Return the [X, Y] coordinate for the center point of the cell that contains the specified text.  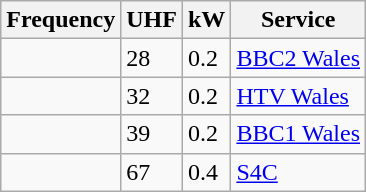
Service [298, 20]
BBC1 Wales [298, 134]
39 [152, 134]
Frequency [61, 20]
kW [206, 20]
BBC2 Wales [298, 58]
67 [152, 172]
S4C [298, 172]
HTV Wales [298, 96]
28 [152, 58]
32 [152, 96]
UHF [152, 20]
0.4 [206, 172]
